For the text-containing cell, return its midpoint in (X, Y) coordinate format. 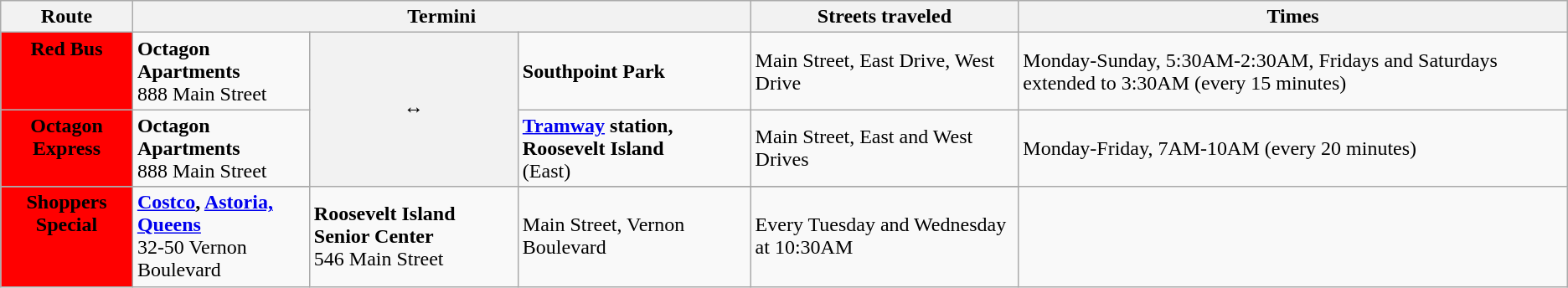
Costco, Astoria, Queens32-50 Vernon Boulevard (221, 236)
OctagonExpress (67, 148)
Route (67, 17)
Times (1293, 17)
Red Bus (67, 71)
Termini (441, 17)
Monday-Friday, 7AM-10AM (every 20 minutes) (1293, 148)
Main Street, East and West Drives (885, 148)
Main Street, Vernon Boulevard (634, 236)
Shoppers Special (67, 236)
Every Tuesday and Wednesday at 10:30AM (885, 236)
Main Street, East Drive, West Drive (885, 71)
Streets traveled (885, 17)
Southpoint Park (634, 71)
↔ (414, 110)
Monday-Sunday, 5:30AM-2:30AM, Fridays and Saturdays extended to 3:30AM (every 15 minutes) (1293, 71)
Tramway station, Roosevelt Island(East) (634, 148)
Roosevelt Island Senior Center546 Main Street (414, 236)
